Provide the (x, y) coordinate of the cell's center where the given text is located.  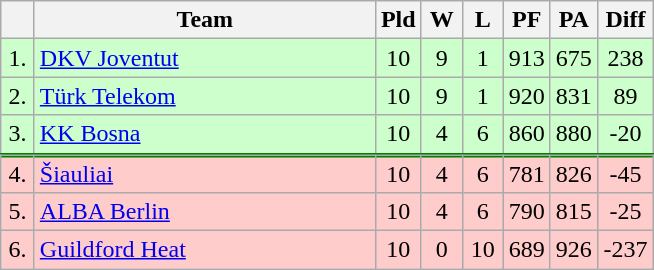
0 (442, 250)
238 (625, 58)
5. (18, 212)
1. (18, 58)
-25 (625, 212)
PF (526, 20)
W (442, 20)
-45 (625, 173)
790 (526, 212)
689 (526, 250)
Šiauliai (204, 173)
L (482, 20)
PA (574, 20)
Diff (625, 20)
826 (574, 173)
920 (526, 96)
Pld (398, 20)
KK Bosna (204, 135)
-20 (625, 135)
Team (204, 20)
3. (18, 135)
6. (18, 250)
913 (526, 58)
Türk Telekom (204, 96)
2. (18, 96)
781 (526, 173)
4. (18, 173)
89 (625, 96)
880 (574, 135)
DKV Joventut (204, 58)
815 (574, 212)
860 (526, 135)
Guildford Heat (204, 250)
ALBA Berlin (204, 212)
675 (574, 58)
-237 (625, 250)
926 (574, 250)
831 (574, 96)
